Pinpoint the cell where the given text exists, returning its [x, y] midpoint coordinate. 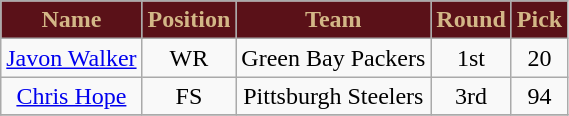
94 [539, 96]
Pick [539, 20]
3rd [471, 96]
20 [539, 58]
Team [334, 20]
Name [72, 20]
FS [189, 96]
Green Bay Packers [334, 58]
Position [189, 20]
WR [189, 58]
Javon Walker [72, 58]
Round [471, 20]
Pittsburgh Steelers [334, 96]
Chris Hope [72, 96]
1st [471, 58]
